Output the (x, y) coordinate of the center of the cell containing the given text.  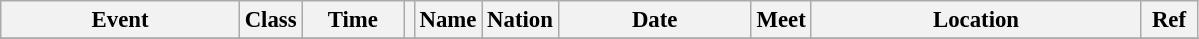
Nation (520, 20)
Location (976, 20)
Class (270, 20)
Meet (781, 20)
Ref (1169, 20)
Date (654, 20)
Event (120, 20)
Time (353, 20)
Name (448, 20)
